Extract the (x, y) coordinate from the center of the cell holding the provided text.  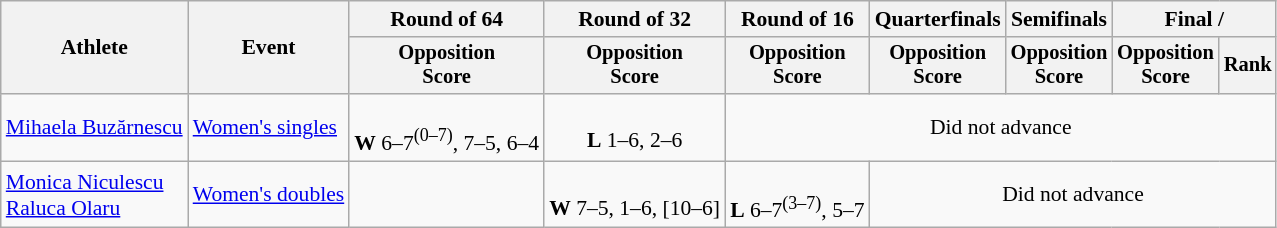
Women's singles (269, 128)
Mihaela Buzărnescu (94, 128)
L 1–6, 2–6 (634, 128)
L 6–7(3–7), 5–7 (797, 194)
Athlete (94, 48)
Round of 64 (446, 19)
Quarterfinals (938, 19)
Women's doubles (269, 194)
Rank (1248, 66)
W 6–7(0–7), 7–5, 6–4 (446, 128)
Final / (1194, 19)
Event (269, 48)
W 7–5, 1–6, [10–6] (634, 194)
Round of 16 (797, 19)
Semifinals (1060, 19)
Round of 32 (634, 19)
Monica Niculescu Raluca Olaru (94, 194)
